Detect which cell encompasses the target text, then output its (X, Y) center coordinate. 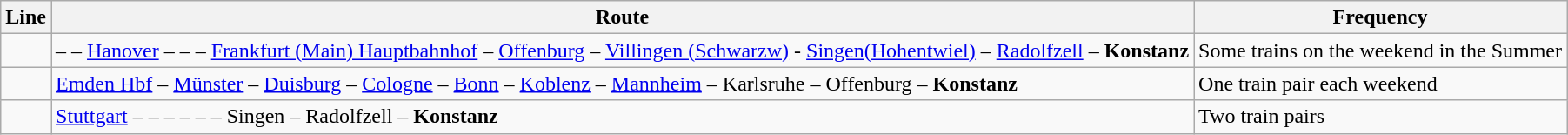
Line (26, 17)
Frequency (1381, 17)
Stuttgart – – – – – – Singen – Radolfzell – Konstanz (622, 117)
Two train pairs (1381, 117)
One train pair each weekend (1381, 84)
Emden Hbf – Münster – Duisburg – Cologne – Bonn – Koblenz – Mannheim – Karlsruhe – Offenburg – Konstanz (622, 84)
Route (622, 17)
Some trains on the weekend in the Summer (1381, 51)
– – Hanover – – – Frankfurt (Main) Hauptbahnhof – Offenburg – Villingen (Schwarzw) - Singen(Hohentwiel) – Radolfzell – Konstanz (622, 51)
